Find where the given text appears and provide that cell's center as [x, y] coordinate. 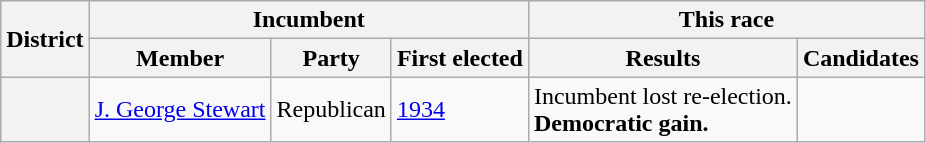
Incumbent [308, 20]
This race [726, 20]
District [45, 39]
Party [331, 58]
Candidates [860, 58]
Incumbent lost re-election.Democratic gain. [662, 110]
First elected [460, 58]
1934 [460, 110]
Republican [331, 110]
Results [662, 58]
Member [180, 58]
J. George Stewart [180, 110]
